Identify which cell holds the provided text, then report its [X, Y] central coordinate. 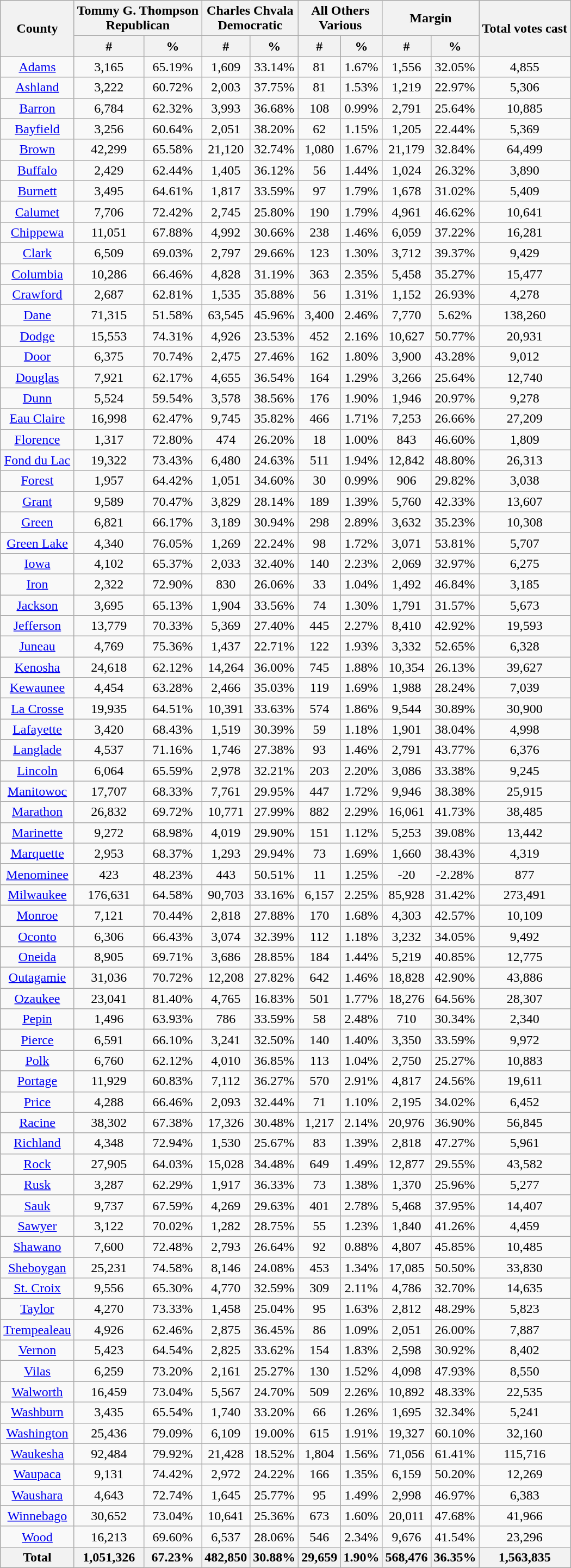
1.34% [361, 1268]
1.80% [361, 357]
42.33% [455, 501]
6,259 [109, 1371]
33.16% [274, 895]
642 [320, 978]
43.77% [455, 750]
69.03% [172, 253]
3,232 [407, 936]
511 [320, 460]
30.92% [455, 1350]
79.92% [172, 1454]
56,845 [525, 1123]
32.34% [455, 1412]
25.80% [274, 212]
12,775 [525, 957]
62.47% [172, 419]
8,146 [226, 1268]
452 [320, 336]
30.48% [274, 1123]
2,003 [226, 88]
9,946 [407, 791]
64.56% [455, 999]
5,219 [407, 957]
6,306 [109, 936]
12,269 [525, 1474]
1,817 [226, 191]
68.33% [172, 791]
1,269 [226, 543]
64.58% [172, 895]
14,264 [226, 667]
Dane [37, 315]
28.24% [455, 688]
1,609 [226, 67]
6,159 [407, 1474]
28.06% [274, 1536]
Dunn [37, 398]
72.74% [172, 1495]
Taylor [37, 1309]
70.33% [172, 626]
474 [226, 439]
73.33% [172, 1309]
32.39% [274, 936]
3,400 [320, 315]
1.56% [361, 1454]
5.62% [455, 315]
85,928 [407, 895]
81.40% [172, 999]
72.90% [172, 584]
3,074 [226, 936]
41.26% [455, 1226]
6,275 [525, 563]
1.71% [361, 419]
34.48% [274, 1164]
62.29% [172, 1185]
Vernon [37, 1350]
33.14% [274, 67]
45.96% [274, 315]
14,635 [525, 1288]
5,823 [525, 1309]
19.00% [274, 1433]
113 [320, 1061]
26.13% [455, 667]
60.10% [455, 1433]
Lincoln [37, 771]
26.06% [274, 584]
Total [37, 1557]
25,436 [109, 1433]
Forest [37, 481]
26.00% [455, 1330]
59.54% [172, 398]
Menominee [37, 874]
5,409 [525, 191]
3,350 [407, 1040]
9,492 [525, 936]
45.85% [455, 1247]
3,071 [407, 543]
2,745 [226, 212]
43,886 [525, 978]
1,917 [226, 1185]
1,904 [226, 605]
64.03% [172, 1164]
4,319 [525, 853]
Washington [37, 1433]
48.80% [455, 460]
1.94% [361, 460]
2.20% [361, 771]
1.31% [361, 295]
1,946 [407, 398]
47.93% [455, 1371]
3,420 [109, 729]
1,840 [407, 1226]
2.29% [361, 812]
2,322 [109, 584]
4,992 [226, 232]
4,817 [407, 1081]
65.13% [172, 605]
2,978 [226, 771]
1,660 [407, 853]
2,953 [109, 853]
25.36% [274, 1516]
30,652 [109, 1516]
176 [320, 398]
Jefferson [37, 626]
46.60% [455, 439]
9,278 [525, 398]
1.83% [361, 1350]
Trempealeau [37, 1330]
33,830 [525, 1268]
Tommy G. ThompsonRepublican [138, 18]
1,282 [226, 1226]
47.68% [455, 1516]
882 [320, 812]
1,205 [407, 129]
5,241 [525, 1412]
1.77% [361, 999]
3,695 [109, 605]
Portage [37, 1081]
6,537 [226, 1536]
2.23% [361, 563]
33.56% [274, 605]
40.85% [455, 957]
Jackson [37, 605]
13,607 [525, 501]
22.44% [455, 129]
29.66% [274, 253]
119 [320, 688]
33.20% [274, 1412]
76.05% [172, 543]
6,064 [109, 771]
8,410 [407, 626]
12,740 [525, 377]
32.40% [274, 563]
Marinette [37, 833]
1,678 [407, 191]
48.23% [172, 874]
9,972 [525, 1040]
4,855 [525, 67]
19,611 [525, 1081]
1.52% [361, 1371]
2.14% [361, 1123]
238 [320, 232]
2.46% [361, 315]
97 [320, 191]
73.20% [172, 1371]
6,059 [407, 232]
63,545 [226, 315]
2,429 [109, 170]
1,957 [109, 481]
2.78% [361, 1205]
12,842 [407, 460]
69.60% [172, 1536]
41.73% [455, 812]
1.60% [361, 1516]
30.88% [274, 1557]
25.77% [274, 1495]
64.54% [172, 1350]
39,627 [525, 667]
151 [320, 833]
3,222 [109, 88]
0.88% [361, 1247]
162 [320, 357]
72.80% [172, 439]
4,786 [407, 1288]
Fond du Lac [37, 460]
2,793 [226, 1247]
Shawano [37, 1247]
63.28% [172, 688]
1.40% [361, 1040]
22.97% [455, 88]
28.85% [274, 957]
72.42% [172, 212]
10,771 [226, 812]
Lafayette [37, 729]
3,165 [109, 67]
36.90% [455, 1123]
17,085 [407, 1268]
Barron [37, 108]
All OthersVarious [340, 18]
Rock [37, 1164]
5,961 [525, 1143]
10,627 [407, 336]
26.20% [274, 439]
164 [320, 377]
4,340 [109, 543]
4,770 [226, 1288]
38,302 [109, 1123]
24.08% [274, 1268]
27.46% [274, 357]
20,011 [407, 1516]
1.63% [361, 1309]
1,535 [226, 295]
Iowa [37, 563]
22.71% [274, 647]
3,435 [109, 1412]
2,195 [407, 1102]
3,578 [226, 398]
22,535 [525, 1392]
71 [320, 1102]
1,645 [226, 1495]
26,313 [525, 460]
50.51% [274, 874]
38.38% [455, 791]
26.66% [455, 419]
34.60% [274, 481]
189 [320, 501]
38,485 [525, 812]
Racine [37, 1123]
67.23% [172, 1557]
1,496 [109, 1019]
33.63% [274, 709]
50.20% [455, 1474]
65.59% [172, 771]
74.42% [172, 1474]
63.93% [172, 1019]
32,160 [525, 1433]
25,915 [525, 791]
64,499 [525, 150]
Buffalo [37, 170]
401 [320, 1205]
Dodge [37, 336]
2,687 [109, 295]
Door [37, 357]
64.61% [172, 191]
1.53% [361, 88]
3,495 [109, 191]
Calumet [37, 212]
1.86% [361, 709]
5,306 [525, 88]
Eau Claire [37, 419]
6,376 [525, 750]
31.02% [455, 191]
29.95% [274, 791]
10,885 [525, 108]
Waukesha [37, 1454]
1.25% [361, 874]
4,643 [109, 1495]
18 [320, 439]
36.27% [274, 1081]
92,484 [109, 1454]
Adams [37, 67]
42.92% [455, 626]
7,887 [525, 1330]
32.50% [274, 1040]
30.89% [455, 709]
37.95% [455, 1205]
3,189 [226, 522]
6,328 [525, 647]
9,676 [407, 1536]
70.72% [172, 978]
32.84% [455, 150]
1,293 [226, 853]
3,256 [109, 129]
36.45% [274, 1330]
26.93% [455, 295]
190 [320, 212]
3,086 [407, 771]
10,892 [407, 1392]
24.22% [274, 1474]
60.83% [172, 1081]
2,033 [226, 563]
29.82% [455, 481]
7,039 [525, 688]
Richland [37, 1143]
66 [320, 1412]
649 [320, 1164]
453 [320, 1268]
70.02% [172, 1226]
70.44% [172, 915]
1,219 [407, 88]
3,900 [407, 357]
13,442 [525, 833]
10,391 [226, 709]
615 [320, 1433]
27,209 [525, 419]
62.81% [172, 295]
9,556 [109, 1288]
1,458 [226, 1309]
3,241 [226, 1040]
2,998 [407, 1495]
55 [320, 1226]
29.90% [274, 833]
4,765 [226, 999]
Kenosha [37, 667]
7,761 [226, 791]
466 [320, 419]
St. Croix [37, 1288]
35.88% [274, 295]
62.46% [172, 1330]
1,405 [226, 170]
60.72% [172, 88]
41,966 [525, 1516]
1,152 [407, 295]
11,929 [109, 1081]
66.17% [172, 522]
4,459 [525, 1226]
1,519 [226, 729]
65.19% [172, 67]
28.75% [274, 1226]
5,277 [525, 1185]
36.00% [274, 667]
166 [320, 1474]
67.59% [172, 1205]
10,286 [109, 274]
7,770 [407, 315]
64.42% [172, 481]
Margin [431, 18]
877 [525, 874]
Rusk [37, 1185]
8,402 [525, 1350]
66.43% [172, 936]
Sheboygan [37, 1268]
La Crosse [37, 709]
48.29% [455, 1309]
37.22% [455, 232]
4,269 [226, 1205]
9,272 [109, 833]
15,477 [525, 274]
23,041 [109, 999]
3,038 [525, 481]
37.75% [274, 88]
65.54% [172, 1412]
34.05% [455, 936]
62.32% [172, 108]
70.74% [172, 357]
18.52% [274, 1454]
County [37, 28]
35.03% [274, 688]
50.50% [455, 1268]
4,828 [226, 274]
25.04% [274, 1309]
7,112 [226, 1081]
74.31% [172, 336]
10,485 [525, 1247]
1,370 [407, 1185]
8,550 [525, 1371]
Clark [37, 253]
6,784 [109, 108]
11 [320, 874]
509 [320, 1392]
39.37% [455, 253]
3,287 [109, 1185]
17,707 [109, 791]
35.23% [455, 522]
Pepin [37, 1019]
4,098 [407, 1371]
1.38% [361, 1185]
5,468 [407, 1205]
112 [320, 936]
1,217 [320, 1123]
4,010 [226, 1061]
69.72% [172, 812]
30.34% [455, 1019]
115,716 [525, 1454]
4,961 [407, 212]
Oconto [37, 936]
-20 [407, 874]
79.09% [172, 1433]
Washburn [37, 1412]
7,600 [109, 1247]
86 [320, 1330]
6,591 [109, 1040]
6,480 [226, 460]
92 [320, 1247]
745 [320, 667]
19,322 [109, 460]
16,998 [109, 419]
Total votes cast [525, 28]
42.90% [455, 978]
Outagamie [37, 978]
71,056 [407, 1454]
36.85% [274, 1061]
Wood [37, 1536]
Sawyer [37, 1226]
32.97% [455, 563]
830 [226, 584]
60.64% [172, 129]
568,476 [407, 1557]
130 [320, 1371]
1,791 [407, 605]
16,459 [109, 1392]
65.37% [172, 563]
786 [226, 1019]
2,972 [226, 1474]
21,428 [226, 1454]
36.35% [455, 1557]
2,475 [226, 357]
27.40% [274, 626]
Waushara [37, 1495]
26,832 [109, 812]
29.55% [455, 1164]
Grant [37, 501]
43,582 [525, 1164]
42.57% [455, 915]
Ozaukee [37, 999]
4,288 [109, 1102]
98 [320, 543]
4,102 [109, 563]
61.41% [455, 1454]
15,553 [109, 336]
5,707 [525, 543]
59 [320, 729]
1.68% [361, 915]
46.84% [455, 584]
1,492 [407, 584]
Florence [37, 439]
4,807 [407, 1247]
6,109 [226, 1433]
3,686 [226, 957]
29,659 [320, 1557]
19,327 [407, 1433]
10,109 [525, 915]
29.94% [274, 853]
2,093 [226, 1102]
20,976 [407, 1123]
Monroe [37, 915]
13,779 [109, 626]
3,712 [407, 253]
68.43% [172, 729]
18,276 [407, 999]
12,877 [407, 1164]
Marathon [37, 812]
2.34% [361, 1536]
1,437 [226, 647]
1,746 [226, 750]
68.98% [172, 833]
70.47% [172, 501]
170 [320, 915]
33.38% [455, 771]
32.05% [455, 67]
122 [320, 647]
2,875 [226, 1330]
108 [320, 108]
30,900 [525, 709]
17,326 [226, 1123]
64.51% [172, 709]
67.88% [172, 232]
2,598 [407, 1350]
1.35% [361, 1474]
7,253 [407, 419]
18,828 [407, 978]
5,673 [525, 605]
31.57% [455, 605]
203 [320, 771]
1,988 [407, 688]
71,315 [109, 315]
7,706 [109, 212]
2,466 [226, 688]
25.67% [274, 1143]
31,036 [109, 978]
Kewaunee [37, 688]
14,407 [525, 1205]
90,703 [226, 895]
26.32% [455, 170]
1.00% [361, 439]
25,231 [109, 1268]
3,122 [109, 1226]
27.99% [274, 812]
9,544 [407, 709]
29.63% [274, 1205]
11,051 [109, 232]
24,618 [109, 667]
6,383 [525, 1495]
83 [320, 1143]
16,281 [525, 232]
27.82% [274, 978]
Chippewa [37, 232]
6,375 [109, 357]
8,905 [109, 957]
1,804 [320, 1454]
Brown [37, 150]
50.77% [455, 336]
9,012 [525, 357]
32.21% [274, 771]
68.37% [172, 853]
3,890 [525, 170]
4,655 [226, 377]
1.26% [361, 1412]
1.88% [361, 667]
20.97% [455, 398]
1.91% [361, 1433]
Manitowoc [37, 791]
Winnebago [37, 1516]
30 [320, 481]
2.26% [361, 1392]
1,901 [407, 729]
27.88% [274, 915]
39.08% [455, 833]
4,348 [109, 1143]
Langlade [37, 750]
4,537 [109, 750]
71.16% [172, 750]
26.64% [274, 1247]
3,332 [407, 647]
501 [320, 999]
1.29% [361, 377]
62 [320, 129]
23.53% [274, 336]
176,631 [109, 895]
2,161 [226, 1371]
51.58% [172, 315]
298 [320, 522]
5,423 [109, 1350]
Sauk [37, 1205]
2.25% [361, 895]
41.54% [455, 1536]
32.74% [274, 150]
482,850 [226, 1557]
2.16% [361, 336]
1,556 [407, 67]
2,750 [407, 1061]
4,998 [525, 729]
123 [320, 253]
2,340 [525, 1019]
1.10% [361, 1102]
Burnett [37, 191]
36.68% [274, 108]
1.23% [361, 1226]
Walworth [37, 1392]
Ashland [37, 88]
62.17% [172, 377]
1,080 [320, 150]
31.42% [455, 895]
33.62% [274, 1350]
34.02% [455, 1102]
2.11% [361, 1288]
9,245 [525, 771]
93 [320, 750]
-2.28% [455, 874]
75.36% [172, 647]
4,270 [109, 1309]
32.44% [274, 1102]
Price [37, 1102]
38.04% [455, 729]
2.27% [361, 626]
6,509 [109, 253]
24.56% [455, 1081]
74 [320, 605]
3,829 [226, 501]
35.82% [274, 419]
6,157 [320, 895]
6,452 [525, 1102]
Crawford [37, 295]
546 [320, 1536]
46.97% [455, 1495]
184 [320, 957]
12,208 [226, 978]
2.91% [361, 1081]
Oneida [37, 957]
443 [226, 874]
1,695 [407, 1412]
46.62% [455, 212]
3,185 [525, 584]
38.20% [274, 129]
69.71% [172, 957]
2,825 [226, 1350]
1,051 [226, 481]
Charles ChvalaDemocratic [250, 18]
20,931 [525, 336]
3,266 [407, 377]
906 [407, 481]
58 [320, 1019]
27.38% [274, 750]
7,121 [109, 915]
19,593 [525, 626]
273,491 [525, 895]
24.63% [274, 460]
10,308 [525, 522]
2,797 [226, 253]
Waupaca [37, 1474]
Columbia [37, 274]
74.58% [172, 1268]
28.14% [274, 501]
36.33% [274, 1185]
309 [320, 1288]
42,299 [109, 150]
43.28% [455, 357]
35.27% [455, 274]
1,530 [226, 1143]
1,317 [109, 439]
4,769 [109, 647]
574 [320, 709]
2.89% [361, 522]
1.12% [361, 833]
Green [37, 522]
570 [320, 1081]
65.58% [172, 150]
6,821 [109, 522]
1.93% [361, 647]
9,745 [226, 419]
72.48% [172, 1247]
Pierce [37, 1040]
38.56% [274, 398]
4,019 [226, 833]
21,120 [226, 150]
4,454 [109, 688]
Milwaukee [37, 895]
1,563,835 [525, 1557]
1.15% [361, 129]
19,935 [109, 709]
5,567 [226, 1392]
445 [320, 626]
30.66% [274, 232]
5,253 [407, 833]
53.81% [455, 543]
9,131 [109, 1474]
23,296 [525, 1536]
67.38% [172, 1123]
30.94% [274, 522]
10,883 [525, 1061]
31.19% [274, 274]
154 [320, 1350]
843 [407, 439]
36.54% [274, 377]
363 [320, 274]
10,354 [407, 667]
6,760 [109, 1061]
4,278 [525, 295]
Vilas [37, 1371]
9,737 [109, 1205]
Bayfield [37, 129]
36.12% [274, 170]
28,307 [525, 999]
447 [320, 791]
15,028 [226, 1164]
1.09% [361, 1330]
Marquette [37, 853]
5,760 [407, 501]
3,993 [226, 108]
25.96% [455, 1185]
5,458 [407, 274]
21,179 [407, 150]
27,905 [109, 1164]
24.70% [274, 1392]
52.65% [455, 647]
Iron [37, 584]
9,589 [109, 501]
1,740 [226, 1412]
65.30% [172, 1288]
Polk [37, 1061]
30.39% [274, 729]
7,921 [109, 377]
710 [407, 1019]
2.48% [361, 1019]
673 [320, 1516]
4,303 [407, 915]
1,809 [525, 439]
1,051,326 [109, 1557]
1,024 [407, 170]
Juneau [37, 647]
Douglas [37, 377]
16,213 [109, 1536]
5,524 [109, 398]
138,260 [525, 315]
2.35% [361, 274]
16.83% [274, 999]
Green Lake [37, 543]
32.70% [455, 1288]
3,632 [407, 522]
73.43% [172, 460]
38.43% [455, 853]
16,061 [407, 812]
72.94% [172, 1143]
22.24% [274, 543]
9,429 [525, 253]
66.10% [172, 1040]
2,069 [407, 563]
423 [109, 874]
33 [320, 584]
62.44% [172, 170]
32.59% [274, 1288]
47.27% [455, 1143]
2,812 [407, 1309]
48.33% [455, 1392]
